Return (X, Y) of the center of cell containing provided text 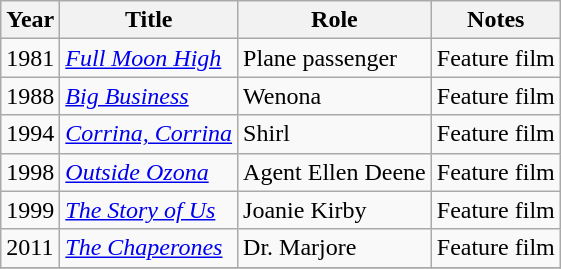
Big Business (149, 96)
Outside Ozona (149, 172)
Plane passenger (335, 58)
Year (30, 20)
1999 (30, 210)
1994 (30, 134)
Role (335, 20)
Dr. Marjore (335, 248)
1998 (30, 172)
Shirl (335, 134)
Agent Ellen Deene (335, 172)
Title (149, 20)
Full Moon High (149, 58)
1981 (30, 58)
Notes (496, 20)
The Chaperones (149, 248)
Wenona (335, 96)
Joanie Kirby (335, 210)
Corrina, Corrina (149, 134)
The Story of Us (149, 210)
2011 (30, 248)
1988 (30, 96)
